Determine the (X, Y) coordinate at the center of the cell enclosing the given text.  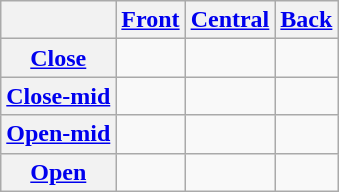
Close (58, 58)
Open (58, 172)
Open-mid (58, 134)
Front (150, 20)
Central (230, 20)
Back (306, 20)
Close-mid (58, 96)
